Return (X, Y) of the center of cell containing provided text 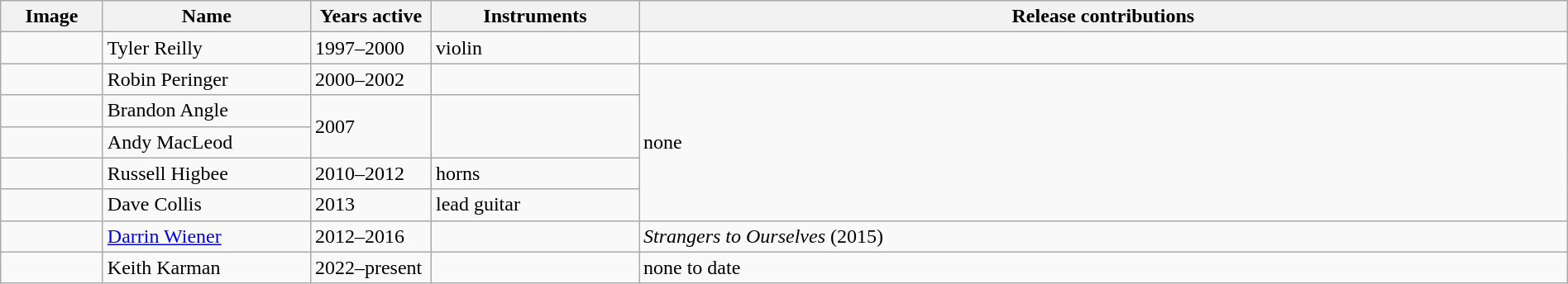
Russell Higbee (207, 173)
Name (207, 17)
1997–2000 (370, 48)
2012–2016 (370, 236)
horns (534, 173)
2013 (370, 205)
Release contributions (1103, 17)
violin (534, 48)
Instruments (534, 17)
2022–present (370, 267)
Brandon Angle (207, 111)
Robin Peringer (207, 79)
lead guitar (534, 205)
none (1103, 142)
Darrin Wiener (207, 236)
Tyler Reilly (207, 48)
Strangers to Ourselves (2015) (1103, 236)
Keith Karman (207, 267)
none to date (1103, 267)
Andy MacLeod (207, 142)
2000–2002 (370, 79)
2007 (370, 126)
Dave Collis (207, 205)
Years active (370, 17)
Image (52, 17)
2010–2012 (370, 173)
